Detect which cell encompasses the target text, then output its (x, y) center coordinate. 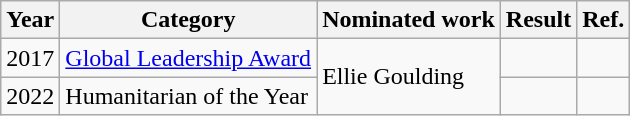
Ellie Goulding (409, 77)
Category (188, 20)
Nominated work (409, 20)
Ref. (604, 20)
Humanitarian of the Year (188, 96)
2022 (30, 96)
Year (30, 20)
Global Leadership Award (188, 58)
Result (538, 20)
2017 (30, 58)
